Capture the cell that displays the provided text and extract its [x, y] central coordinate. 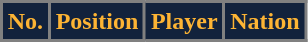
Position [96, 22]
Player [184, 22]
No. [26, 22]
Nation [265, 22]
